Locate the cell with the specified text and output its (x, y) center coordinate. 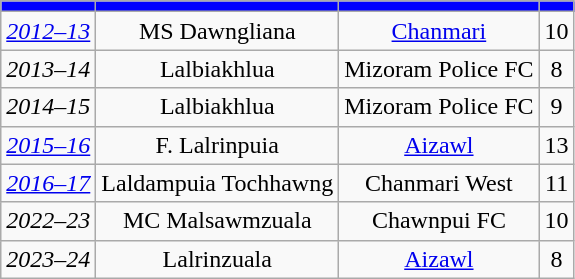
2014–15 (48, 107)
2022–23 (48, 221)
9 (556, 107)
2013–14 (48, 69)
MS Dawngliana (218, 31)
Laldampuia Tochhawng (218, 183)
Chawnpui FC (439, 221)
13 (556, 145)
F. Lalrinpuia (218, 145)
2016–17 (48, 183)
MC Malsawmzuala (218, 221)
2023–24 (48, 259)
Lalrinzuala (218, 259)
Chanmari (439, 31)
Chanmari West (439, 183)
2012–13 (48, 31)
2015–16 (48, 145)
11 (556, 183)
